Identify which cell holds the provided text, then report its (X, Y) central coordinate. 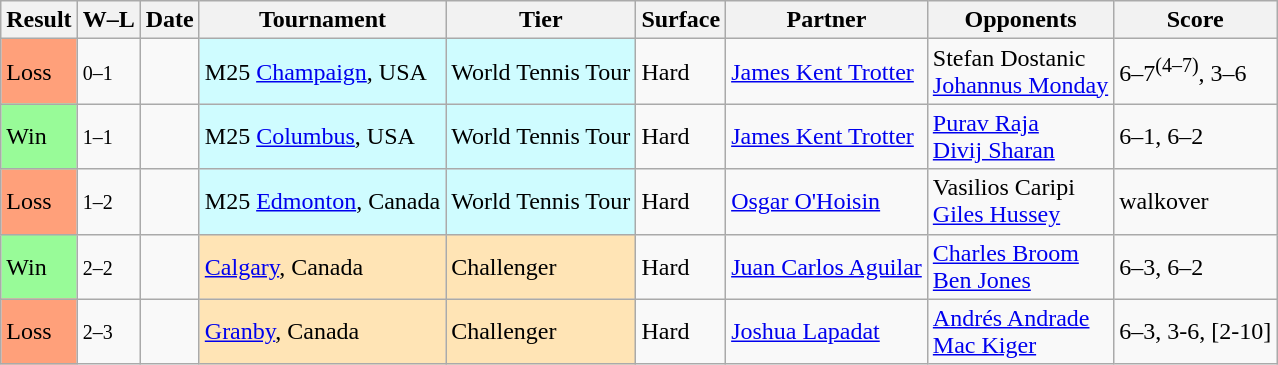
Juan Carlos Aguilar (827, 266)
Result (39, 20)
walkover (1196, 202)
Opponents (1020, 20)
Osgar O'Hoisin (827, 202)
Granby, Canada (322, 332)
Purav Raja Divij Sharan (1020, 136)
1–1 (108, 136)
6–7(4–7), 3–6 (1196, 72)
M25 Champaign, USA (322, 72)
W–L (108, 20)
Stefan Dostanic Johannus Monday (1020, 72)
Charles Broom Ben Jones (1020, 266)
Joshua Lapadat (827, 332)
0–1 (108, 72)
6–1, 6–2 (1196, 136)
Date (170, 20)
Score (1196, 20)
M25 Edmonton, Canada (322, 202)
2–3 (108, 332)
Vasilios Caripi Giles Hussey (1020, 202)
Surface (681, 20)
Tier (541, 20)
Tournament (322, 20)
Andrés Andrade Mac Kiger (1020, 332)
6–3, 6–2 (1196, 266)
Partner (827, 20)
M25 Columbus, USA (322, 136)
Calgary, Canada (322, 266)
1–2 (108, 202)
2–2 (108, 266)
6–3, 3-6, [2-10] (1196, 332)
